Locate the cell with the specified text and output its (X, Y) center coordinate. 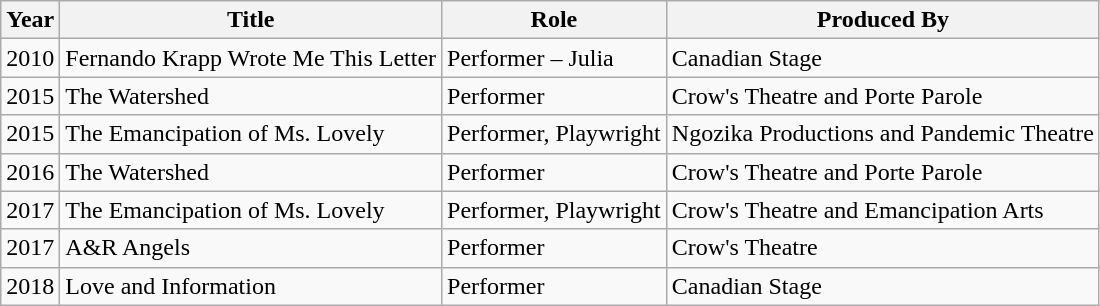
2010 (30, 58)
Year (30, 20)
Title (251, 20)
Crow's Theatre and Emancipation Arts (882, 210)
2016 (30, 172)
Produced By (882, 20)
Performer – Julia (554, 58)
Love and Information (251, 286)
2018 (30, 286)
Crow's Theatre (882, 248)
Role (554, 20)
Fernando Krapp Wrote Me This Letter (251, 58)
A&R Angels (251, 248)
Ngozika Productions and Pandemic Theatre (882, 134)
